Capture the cell that displays the provided text and extract its (x, y) central coordinate. 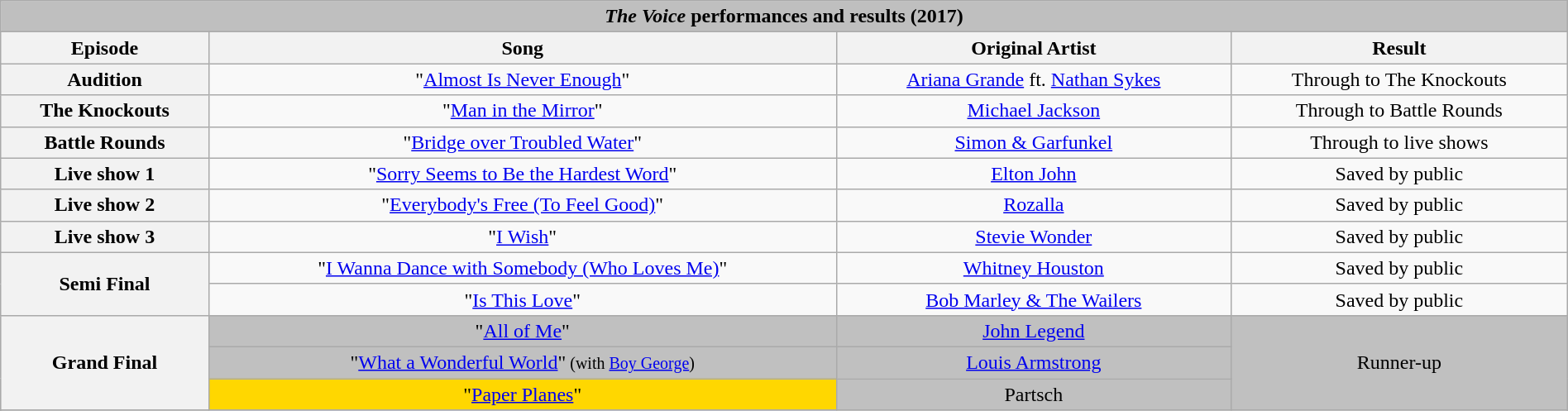
Result (1399, 48)
"Man in the Mirror" (523, 111)
Grand Final (105, 362)
Partsch (1034, 394)
"Paper Planes" (523, 394)
"Sorry Seems to Be the Hardest Word" (523, 174)
Runner-up (1399, 362)
Through to live shows (1399, 142)
Live show 3 (105, 237)
Stevie Wonder (1034, 237)
"Almost Is Never Enough" (523, 79)
Song (523, 48)
Michael Jackson (1034, 111)
Simon & Garfunkel (1034, 142)
The Knockouts (105, 111)
Audition (105, 79)
Battle Rounds (105, 142)
Through to Battle Rounds (1399, 111)
"Bridge over Troubled Water" (523, 142)
The Voice performances and results (2017) (784, 17)
Live show 2 (105, 205)
Episode (105, 48)
Original Artist (1034, 48)
Semi Final (105, 284)
Elton John (1034, 174)
"Everybody's Free (To Feel Good)" (523, 205)
Ariana Grande ft. Nathan Sykes (1034, 79)
Louis Armstrong (1034, 362)
Bob Marley & The Wailers (1034, 299)
"I Wanna Dance with Somebody (Who Loves Me)" (523, 268)
Rozalla (1034, 205)
Live show 1 (105, 174)
John Legend (1034, 331)
"What a Wonderful World" (with Boy George) (523, 362)
"I Wish" (523, 237)
Through to The Knockouts (1399, 79)
"All of Me" (523, 331)
Whitney Houston (1034, 268)
"Is This Love" (523, 299)
